Capture the cell that displays the provided text and extract its [X, Y] central coordinate. 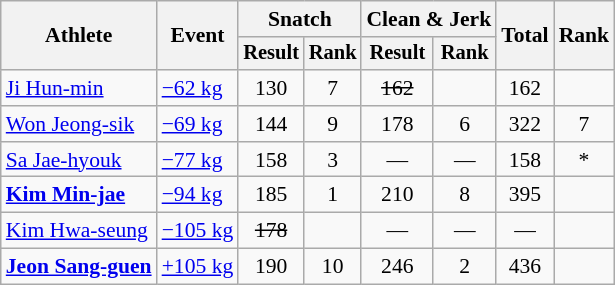
8 [464, 195]
130 [271, 88]
* [584, 160]
Athlete [79, 36]
−77 kg [198, 160]
Event [198, 36]
10 [333, 267]
Total [524, 36]
−69 kg [198, 124]
190 [271, 267]
9 [333, 124]
3 [333, 160]
Jeon Sang-guen [79, 267]
Kim Hwa-seung [79, 231]
−105 kg [198, 231]
+105 kg [198, 267]
−94 kg [198, 195]
Won Jeong-sik [79, 124]
Clean & Jerk [428, 19]
6 [464, 124]
Kim Min-jae [79, 195]
Ji Hun-min [79, 88]
Sa Jae-hyouk [79, 160]
322 [524, 124]
2 [464, 267]
1 [333, 195]
144 [271, 124]
185 [271, 195]
436 [524, 267]
Snatch [300, 19]
210 [397, 195]
−62 kg [198, 88]
246 [397, 267]
395 [524, 195]
